Extract the [X, Y] coordinate from the center of the cell holding the provided text.  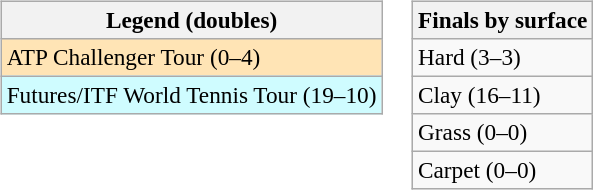
ATP Challenger Tour (0–4) [192, 57]
Carpet (0–0) [503, 171]
Hard (3–3) [503, 57]
Legend (doubles) [192, 20]
Clay (16–11) [503, 95]
Finals by surface [503, 20]
Grass (0–0) [503, 133]
Futures/ITF World Tennis Tour (19–10) [192, 95]
